Find where the given text appears and provide that cell's center as [X, Y] coordinate. 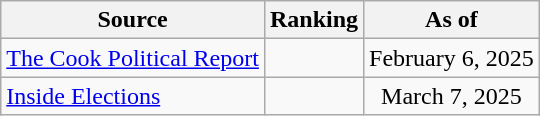
March 7, 2025 [452, 96]
The Cook Political Report [133, 58]
Source [133, 20]
Ranking [314, 20]
Inside Elections [133, 96]
February 6, 2025 [452, 58]
As of [452, 20]
